Extract the (X, Y) coordinate from the center of the cell holding the provided text.  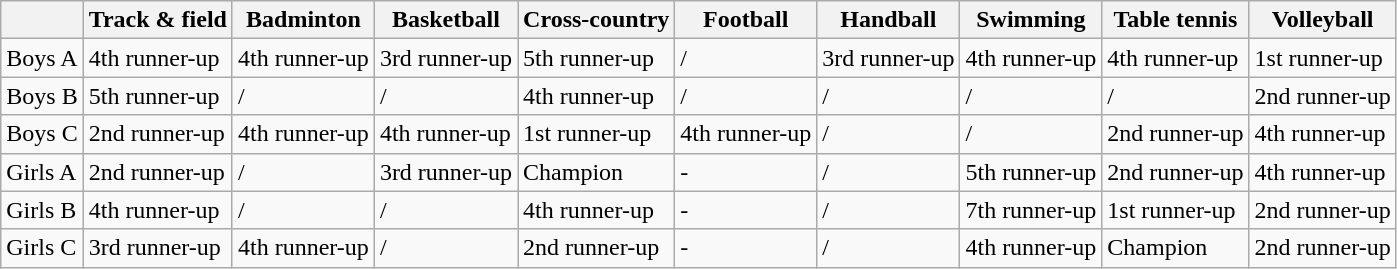
Swimming (1031, 20)
Football (746, 20)
Girls C (42, 248)
Girls A (42, 172)
Boys C (42, 134)
Boys B (42, 96)
Badminton (303, 20)
Basketball (446, 20)
Volleyball (1322, 20)
Handball (888, 20)
Table tennis (1176, 20)
Cross-country (596, 20)
Boys A (42, 58)
Track & field (158, 20)
7th runner-up (1031, 210)
Girls B (42, 210)
